From the cell containing the given text, extract its center point as (x, y) coordinate. 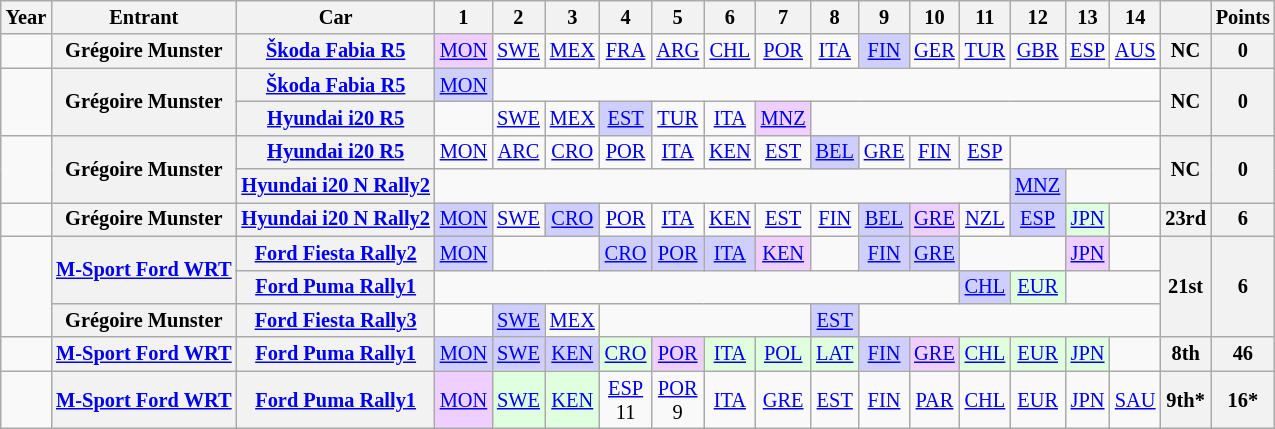
GBR (1038, 51)
21st (1185, 286)
ARG (678, 51)
Ford Fiesta Rally3 (335, 320)
FRA (626, 51)
4 (626, 17)
Entrant (144, 17)
NZL (985, 219)
PAR (934, 400)
Ford Fiesta Rally2 (335, 253)
9th* (1185, 400)
POL (784, 354)
5 (678, 17)
14 (1135, 17)
46 (1243, 354)
AUS (1135, 51)
SAU (1135, 400)
2 (518, 17)
GER (934, 51)
ESP11 (626, 400)
LAT (835, 354)
ARC (518, 152)
10 (934, 17)
Car (335, 17)
11 (985, 17)
16* (1243, 400)
3 (572, 17)
8th (1185, 354)
9 (884, 17)
1 (464, 17)
8 (835, 17)
Points (1243, 17)
7 (784, 17)
Year (26, 17)
13 (1088, 17)
12 (1038, 17)
POR9 (678, 400)
23rd (1185, 219)
